Return the (x, y) coordinate for the center point of the cell that contains the specified text.  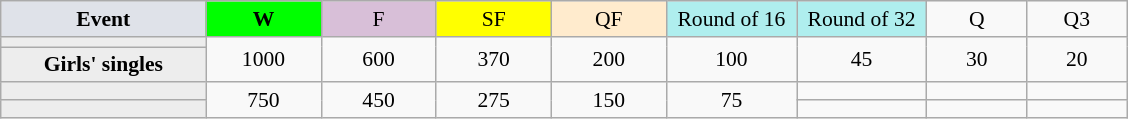
30 (977, 60)
Q3 (1077, 19)
600 (378, 60)
150 (608, 101)
45 (861, 60)
275 (494, 101)
Round of 16 (731, 19)
F (378, 19)
370 (494, 60)
Girls' singles (104, 65)
100 (731, 60)
450 (378, 101)
750 (264, 101)
Event (104, 19)
QF (608, 19)
1000 (264, 60)
200 (608, 60)
SF (494, 19)
Round of 32 (861, 19)
20 (1077, 60)
Q (977, 19)
W (264, 19)
75 (731, 101)
